Return (X, Y) of the center of cell containing provided text 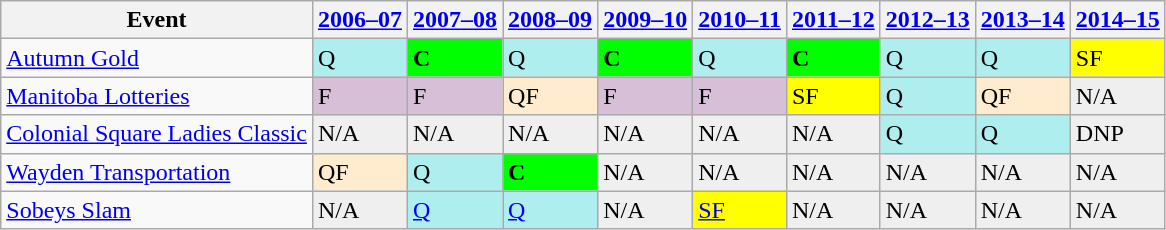
2006–07 (360, 20)
DNP (1118, 134)
Sobeys Slam (157, 210)
Autumn Gold (157, 58)
2010–11 (740, 20)
2009–10 (646, 20)
2007–08 (454, 20)
2013–14 (1022, 20)
2014–15 (1118, 20)
2012–13 (928, 20)
Event (157, 20)
Manitoba Lotteries (157, 96)
Wayden Transportation (157, 172)
2008–09 (550, 20)
2011–12 (833, 20)
Colonial Square Ladies Classic (157, 134)
